Find where the given text appears and provide that cell's center as [X, Y] coordinate. 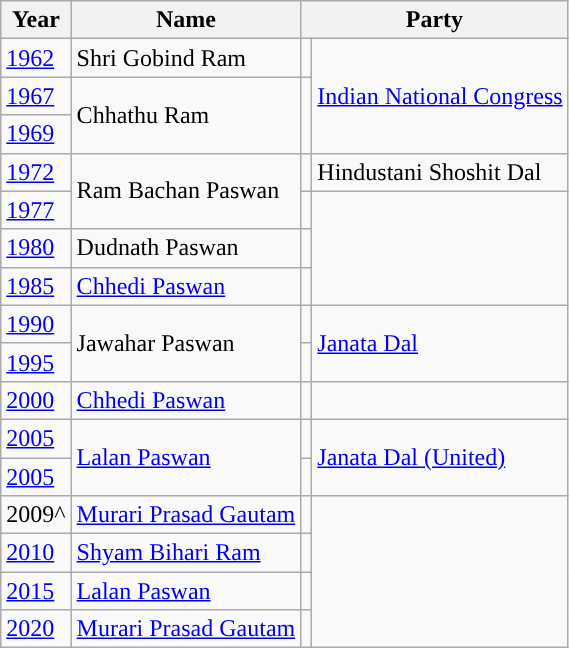
1985 [36, 286]
2009^ [36, 515]
2000 [36, 400]
2015 [36, 591]
1967 [36, 96]
Indian National Congress [440, 96]
Ram Bachan Paswan [186, 191]
1977 [36, 210]
1972 [36, 172]
2020 [36, 629]
1990 [36, 324]
Shri Gobind Ram [186, 58]
2010 [36, 553]
Shyam Bihari Ram [186, 553]
1969 [36, 134]
Name [186, 20]
Jawahar Paswan [186, 343]
Party [434, 20]
1995 [36, 362]
1980 [36, 248]
Chhathu Ram [186, 115]
Hindustani Shoshit Dal [440, 172]
Janata Dal [440, 343]
1962 [36, 58]
Dudnath Paswan [186, 248]
Janata Dal (United) [440, 457]
Year [36, 20]
